Determine the [x, y] coordinate at the center of the cell enclosing the given text.  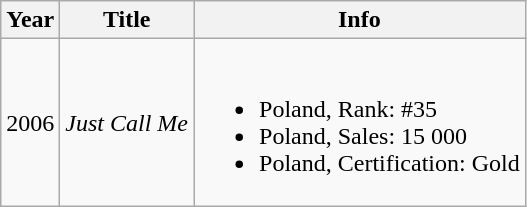
2006 [30, 122]
Poland, Rank: #35Poland, Sales: 15 000Poland, Certification: Gold [360, 122]
Year [30, 20]
Just Call Me [127, 122]
Info [360, 20]
Title [127, 20]
